Determine the (X, Y) coordinate at the center of the cell enclosing the given text.  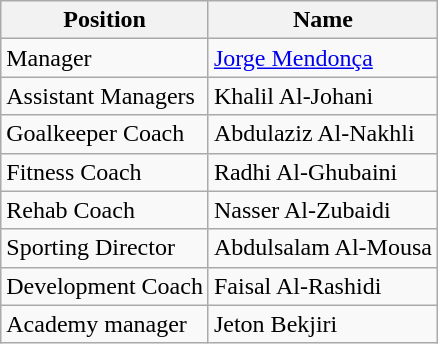
Name (322, 20)
Fitness Coach (105, 172)
Khalil Al-Johani (322, 96)
Development Coach (105, 286)
Position (105, 20)
Nasser Al-Zubaidi (322, 210)
Abdulsalam Al-Mousa (322, 248)
Jeton Bekjiri (322, 324)
Goalkeeper Coach (105, 134)
Abdulaziz Al-Nakhli (322, 134)
Manager (105, 58)
Academy manager (105, 324)
Faisal Al-Rashidi (322, 286)
Sporting Director (105, 248)
Assistant Managers (105, 96)
Rehab Coach (105, 210)
Jorge Mendonça (322, 58)
Radhi Al-Ghubaini (322, 172)
